Determine the (X, Y) coordinate at the center of the cell enclosing the given text.  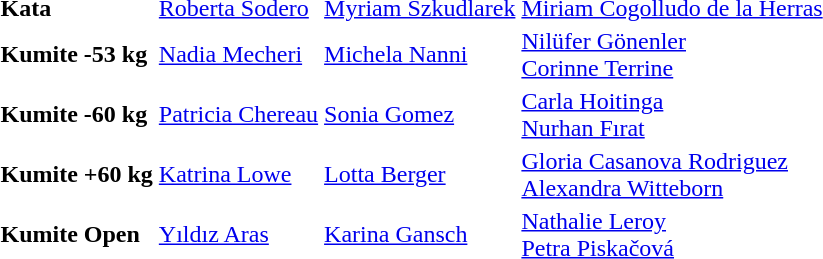
Patricia Chereau (238, 114)
Nadia Mecheri (238, 54)
Lotta Berger (420, 174)
Michela Nanni (420, 54)
Katrina Lowe (238, 174)
Sonia Gomez (420, 114)
